Pinpoint the cell where the given text exists, returning its [X, Y] midpoint coordinate. 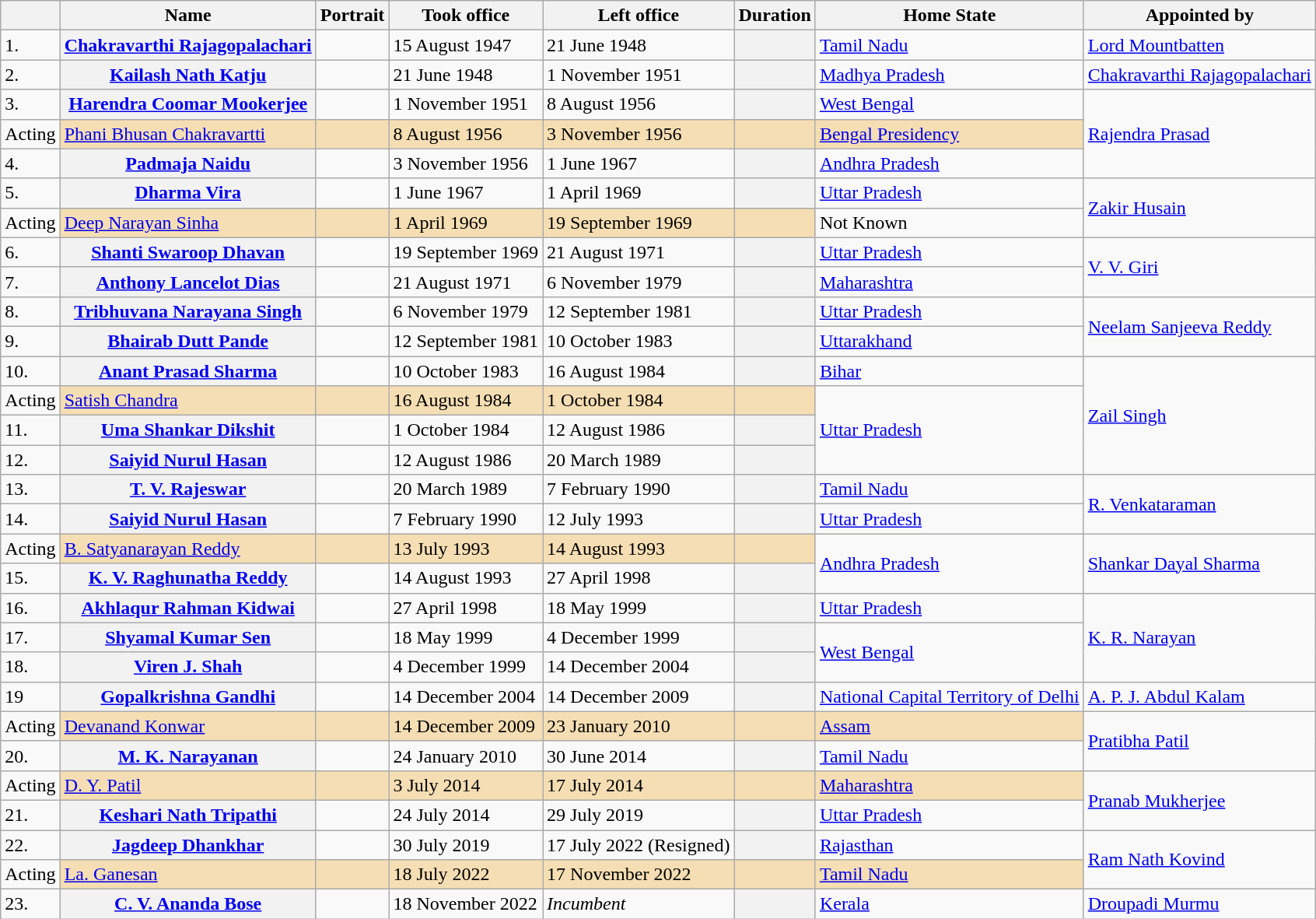
17 November 2022 [639, 875]
18 November 2022 [466, 904]
8. [30, 311]
Jagdeep Dhankhar [188, 844]
Anthony Lancelot Dias [188, 282]
9. [30, 341]
30 July 2019 [466, 844]
21. [30, 815]
Anant Prasad Sharma [188, 371]
7. [30, 282]
10. [30, 371]
La. Ganesan [188, 875]
Viren J. Shah [188, 667]
Neelam Sanjeeva Reddy [1199, 326]
20. [30, 756]
Kailash Nath Katju [188, 75]
30 June 2014 [639, 756]
V. V. Giri [1199, 267]
K. V. Raghunatha Reddy [188, 578]
Akhlaqur Rahman Kidwai [188, 608]
15. [30, 578]
Bihar [949, 371]
B. Satyanarayan Reddy [188, 549]
T. V. Rajeswar [188, 489]
Bhairab Dutt Pande [188, 341]
Assam [949, 726]
2. [30, 75]
Rajasthan [949, 844]
Droupadi Murmu [1199, 904]
Uma Shankar Dikshit [188, 430]
4. [30, 163]
17 July 2022 (Resigned) [639, 844]
R. Venkataraman [1199, 504]
3 July 2014 [466, 785]
Madhya Pradesh [949, 75]
Took office [466, 16]
12 July 1993 [639, 519]
Kerala [949, 904]
Keshari Nath Tripathi [188, 815]
1. [30, 45]
Name [188, 16]
6. [30, 252]
Dharma Vira [188, 193]
D. Y. Patil [188, 785]
C. V. Ananda Bose [188, 904]
Ram Nath Kovind [1199, 859]
18. [30, 667]
15 August 1947 [466, 45]
Shankar Dayal Sharma [1199, 563]
Devanand Konwar [188, 726]
Shyamal Kumar Sen [188, 637]
Uttarakhand [949, 341]
3. [30, 104]
24 July 2014 [466, 815]
Incumbent [639, 904]
17. [30, 637]
Home State [949, 16]
24 January 2010 [466, 756]
Bengal Presidency [949, 134]
12. [30, 460]
Lord Mountbatten [1199, 45]
5. [30, 193]
Satish Chandra [188, 401]
17 July 2014 [639, 785]
Pratibha Patil [1199, 741]
Deep Narayan Sinha [188, 223]
Not Known [949, 223]
M. K. Narayanan [188, 756]
29 July 2019 [639, 815]
National Capital Territory of Delhi [949, 696]
Shanti Swaroop Dhavan [188, 252]
Pranab Mukherjee [1199, 800]
23 January 2010 [639, 726]
13. [30, 489]
Gopalkrishna Gandhi [188, 696]
Portrait [352, 16]
A. P. J. Abdul Kalam [1199, 696]
14. [30, 519]
22. [30, 844]
Duration [775, 16]
11. [30, 430]
16. [30, 608]
23. [30, 904]
Left office [639, 16]
Tribhuvana Narayana Singh [188, 311]
19 [30, 696]
13 July 1993 [466, 549]
Appointed by [1199, 16]
Zakir Husain [1199, 208]
18 July 2022 [466, 875]
Phani Bhusan Chakravartti [188, 134]
Padmaja Naidu [188, 163]
Harendra Coomar Mookerjee [188, 104]
Rajendra Prasad [1199, 134]
K. R. Narayan [1199, 637]
Zail Singh [1199, 416]
